Locate the cell with the specified text and output its [X, Y] center coordinate. 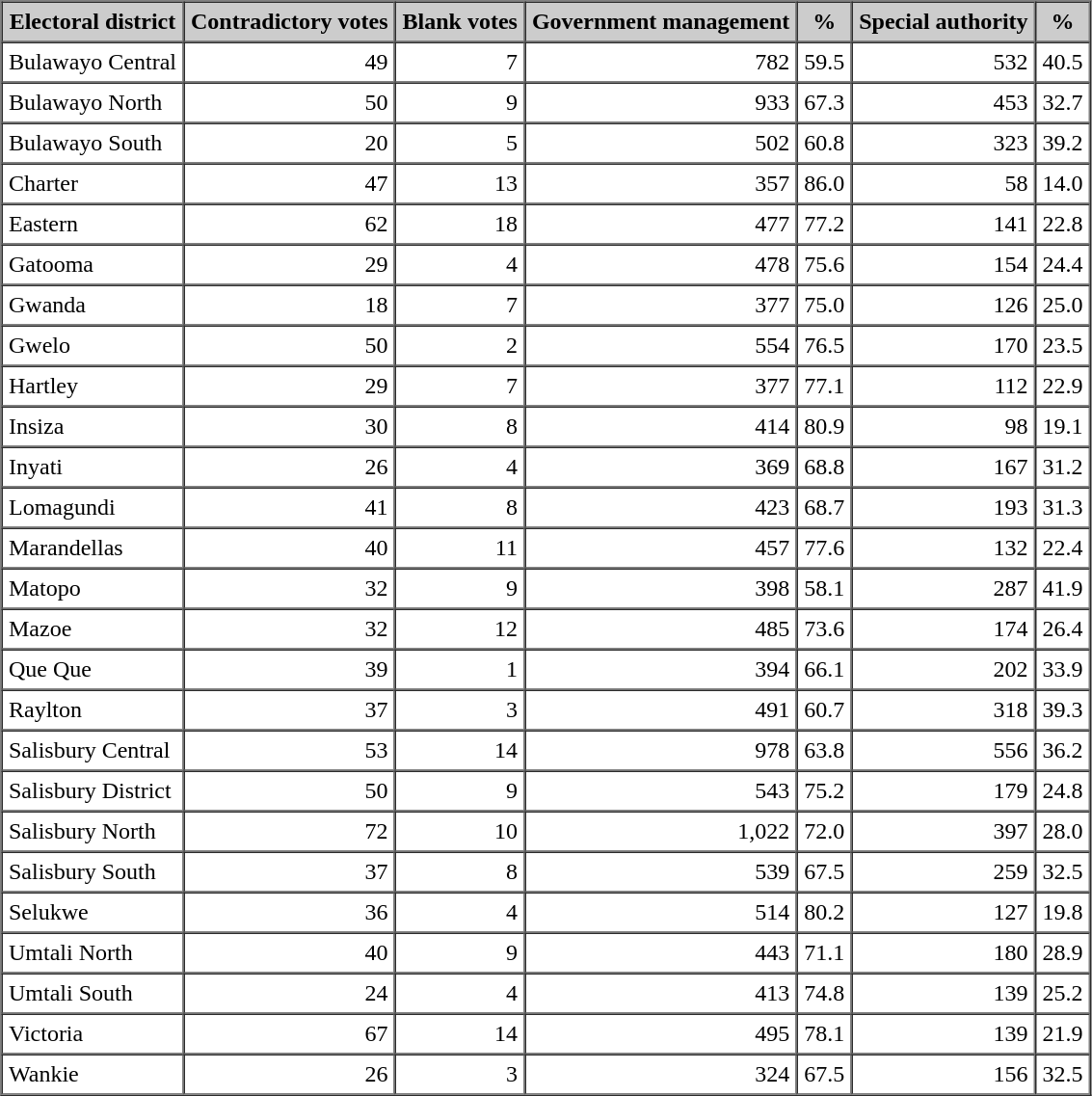
413 [660, 994]
167 [944, 468]
36 [289, 913]
98 [944, 427]
978 [660, 751]
Salisbury South [93, 872]
443 [660, 953]
Electoral district [93, 22]
63.8 [825, 751]
59.5 [825, 63]
32.7 [1062, 103]
5 [460, 144]
Que Que [93, 670]
170 [944, 346]
141 [944, 225]
Special authority [944, 22]
357 [660, 184]
20 [289, 144]
19.1 [1062, 427]
259 [944, 872]
502 [660, 144]
73.6 [825, 629]
67 [289, 1034]
398 [660, 589]
62 [289, 225]
21.9 [1062, 1034]
60.8 [825, 144]
Raylton [93, 710]
22.8 [1062, 225]
28.9 [1062, 953]
25.2 [1062, 994]
80.9 [825, 427]
394 [660, 670]
Gatooma [93, 265]
180 [944, 953]
11 [460, 548]
539 [660, 872]
30 [289, 427]
25.0 [1062, 306]
41 [289, 508]
397 [944, 832]
179 [944, 791]
112 [944, 387]
453 [944, 103]
414 [660, 427]
287 [944, 589]
Insiza [93, 427]
12 [460, 629]
Salisbury Central [93, 751]
28.0 [1062, 832]
457 [660, 548]
477 [660, 225]
26.4 [1062, 629]
478 [660, 265]
39 [289, 670]
31.2 [1062, 468]
Matopo [93, 589]
67.3 [825, 103]
Mazoe [93, 629]
58.1 [825, 589]
22.4 [1062, 548]
31.3 [1062, 508]
202 [944, 670]
126 [944, 306]
Blank votes [460, 22]
60.7 [825, 710]
Selukwe [93, 913]
485 [660, 629]
2 [460, 346]
66.1 [825, 670]
318 [944, 710]
33.9 [1062, 670]
543 [660, 791]
13 [460, 184]
Contradictory votes [289, 22]
68.8 [825, 468]
Umtali North [93, 953]
23.5 [1062, 346]
19.8 [1062, 913]
77.1 [825, 387]
24.8 [1062, 791]
156 [944, 1075]
Wankie [93, 1075]
556 [944, 751]
77.6 [825, 548]
174 [944, 629]
Marandellas [93, 548]
Eastern [93, 225]
71.1 [825, 953]
39.3 [1062, 710]
22.9 [1062, 387]
80.2 [825, 913]
Victoria [93, 1034]
369 [660, 468]
491 [660, 710]
75.6 [825, 265]
36.2 [1062, 751]
74.8 [825, 994]
49 [289, 63]
68.7 [825, 508]
154 [944, 265]
933 [660, 103]
75.2 [825, 791]
1 [460, 670]
423 [660, 508]
Umtali South [93, 994]
324 [660, 1075]
127 [944, 913]
77.2 [825, 225]
76.5 [825, 346]
Bulawayo South [93, 144]
Salisbury North [93, 832]
72.0 [825, 832]
72 [289, 832]
782 [660, 63]
Government management [660, 22]
132 [944, 548]
78.1 [825, 1034]
14.0 [1062, 184]
24 [289, 994]
58 [944, 184]
Charter [93, 184]
514 [660, 913]
Hartley [93, 387]
Bulawayo North [93, 103]
Gwanda [93, 306]
86.0 [825, 184]
Lomagundi [93, 508]
Gwelo [93, 346]
39.2 [1062, 144]
53 [289, 751]
554 [660, 346]
Salisbury District [93, 791]
323 [944, 144]
10 [460, 832]
47 [289, 184]
532 [944, 63]
41.9 [1062, 589]
Inyati [93, 468]
193 [944, 508]
1,022 [660, 832]
24.4 [1062, 265]
75.0 [825, 306]
40.5 [1062, 63]
495 [660, 1034]
Bulawayo Central [93, 63]
